Pinpoint the cell where the given text exists, returning its [X, Y] midpoint coordinate. 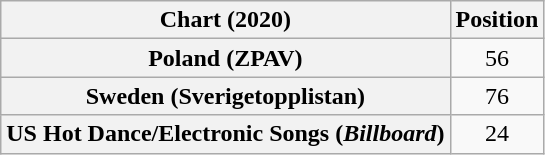
24 [497, 134]
Position [497, 20]
56 [497, 58]
76 [497, 96]
US Hot Dance/Electronic Songs (Billboard) [226, 134]
Sweden (Sverigetopplistan) [226, 96]
Chart (2020) [226, 20]
Poland (ZPAV) [226, 58]
